Scan for the cell matching the given text and deliver its [x, y] coordinate at center. 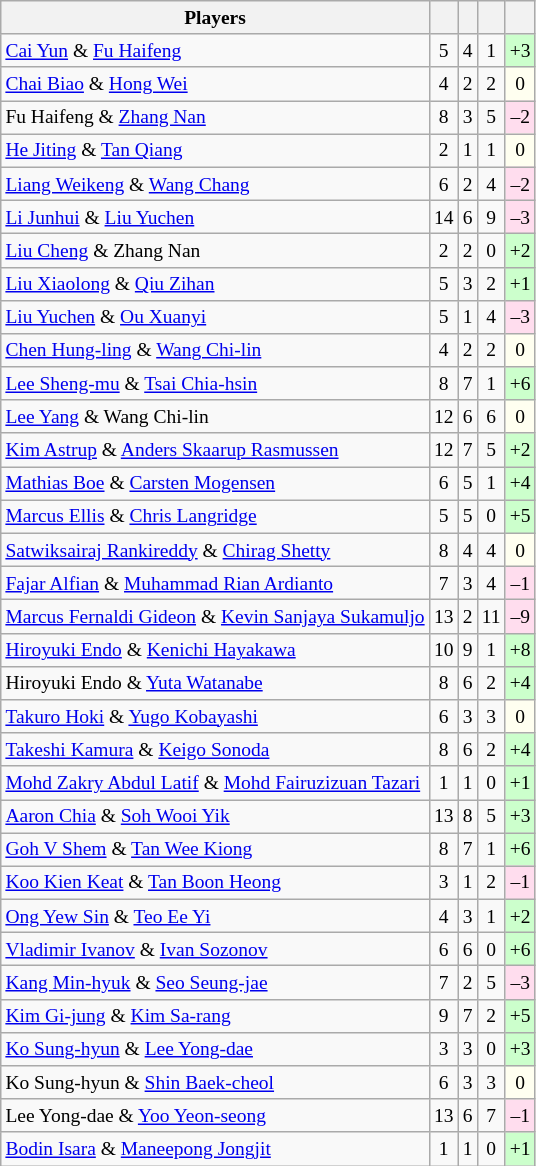
Fajar Alfian & Muhammad Rian Ardianto [216, 584]
Fu Haifeng & Zhang Nan [216, 118]
14 [444, 216]
Ko Sung-hyun & Lee Yong-dae [216, 1048]
Kim Astrup & Anders Skaarup Rasmussen [216, 450]
11 [491, 616]
He Jiting & Tan Qiang [216, 150]
Li Junhui & Liu Yuchen [216, 216]
Vladimir Ivanov & Ivan Sozonov [216, 950]
Cai Yun & Fu Haifeng [216, 50]
Lee Sheng-mu & Tsai Chia-hsin [216, 384]
+8 [520, 650]
Marcus Fernaldi Gideon & Kevin Sanjaya Sukamuljo [216, 616]
Liu Cheng & Zhang Nan [216, 250]
Satwiksairaj Rankireddy & Chirag Shetty [216, 550]
Mathias Boe & Carsten Mogensen [216, 484]
Liang Weikeng & Wang Chang [216, 184]
Liu Xiaolong & Qiu Zihan [216, 284]
Lee Yang & Wang Chi-lin [216, 416]
Marcus Ellis & Chris Langridge [216, 516]
Kang Min-hyuk & Seo Seung-jae [216, 982]
Takuro Hoki & Yugo Kobayashi [216, 716]
Hiroyuki Endo & Kenichi Hayakawa [216, 650]
Mohd Zakry Abdul Latif & Mohd Fairuzizuan Tazari [216, 782]
Goh V Shem & Tan Wee Kiong [216, 850]
10 [444, 650]
Chen Hung-ling & Wang Chi-lin [216, 350]
Aaron Chia & Soh Wooi Yik [216, 816]
Ong Yew Sin & Teo Ee Yi [216, 916]
Koo Kien Keat & Tan Boon Heong [216, 882]
Chai Biao & Hong Wei [216, 84]
Ko Sung-hyun & Shin Baek-cheol [216, 1082]
Kim Gi-jung & Kim Sa-rang [216, 1016]
Takeshi Kamura & Keigo Sonoda [216, 750]
Lee Yong-dae & Yoo Yeon-seong [216, 1116]
Players [216, 18]
Bodin Isara & Maneepong Jongjit [216, 1148]
–9 [520, 616]
Hiroyuki Endo & Yuta Watanabe [216, 682]
Liu Yuchen & Ou Xuanyi [216, 316]
